Output the (x, y) coordinate of the center of the cell containing the given text.  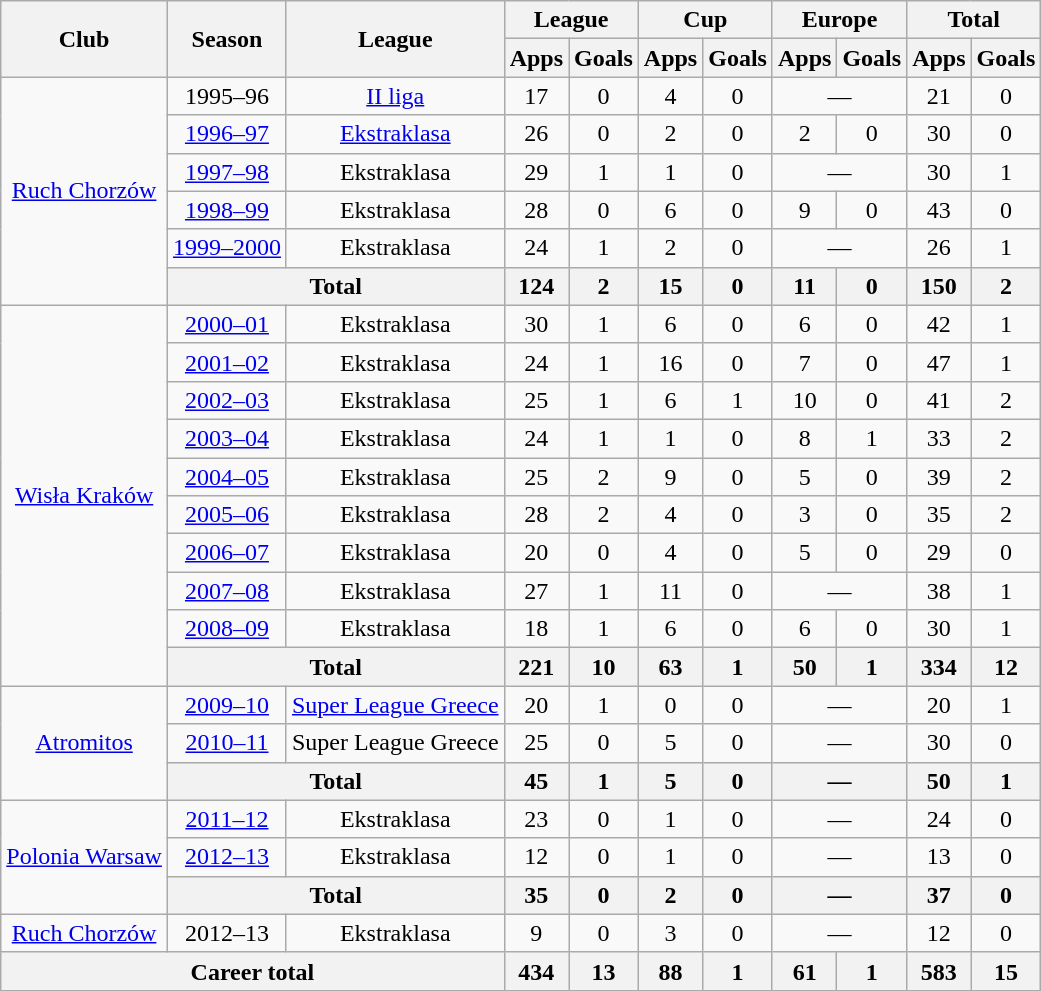
Season (226, 39)
18 (536, 629)
221 (536, 667)
Polonia Warsaw (84, 857)
Cup (705, 20)
23 (536, 819)
1995–96 (226, 96)
63 (670, 667)
37 (939, 895)
21 (939, 96)
Club (84, 39)
2011–12 (226, 819)
47 (939, 362)
1999–2000 (226, 248)
II liga (395, 96)
2001–02 (226, 362)
1996–97 (226, 134)
2004–05 (226, 477)
434 (536, 971)
2000–01 (226, 324)
8 (804, 438)
33 (939, 438)
7 (804, 362)
2010–11 (226, 743)
2009–10 (226, 705)
39 (939, 477)
43 (939, 210)
334 (939, 667)
2008–09 (226, 629)
42 (939, 324)
41 (939, 400)
2002–03 (226, 400)
Europe (839, 20)
17 (536, 96)
2005–06 (226, 515)
61 (804, 971)
2006–07 (226, 553)
45 (536, 781)
583 (939, 971)
Atromitos (84, 743)
16 (670, 362)
2003–04 (226, 438)
124 (536, 286)
Wisła Kraków (84, 496)
150 (939, 286)
38 (939, 591)
1997–98 (226, 172)
1998–99 (226, 210)
88 (670, 971)
Career total (252, 971)
2007–08 (226, 591)
27 (536, 591)
